Extract the (x, y) coordinate from the center of the cell holding the provided text.  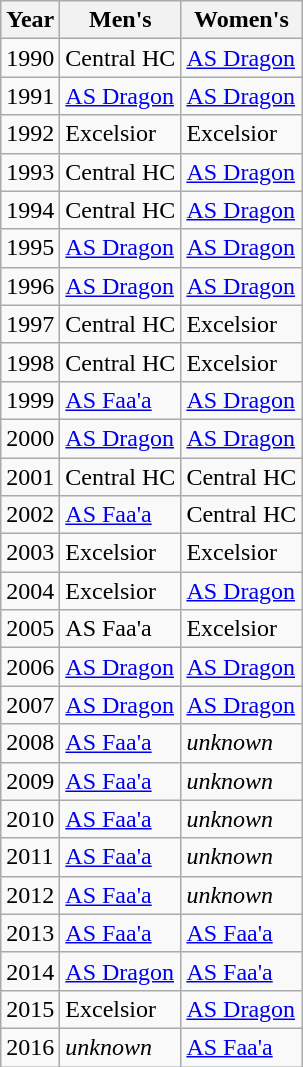
2003 (30, 553)
1998 (30, 362)
2014 (30, 971)
2010 (30, 819)
2006 (30, 667)
1990 (30, 58)
2005 (30, 629)
2007 (30, 705)
Men's (120, 20)
2013 (30, 933)
1995 (30, 248)
1992 (30, 134)
2002 (30, 515)
2012 (30, 895)
1994 (30, 210)
2016 (30, 1047)
2011 (30, 857)
2000 (30, 438)
Women's (242, 20)
1999 (30, 400)
2008 (30, 743)
1997 (30, 324)
2009 (30, 781)
2015 (30, 1009)
Year (30, 20)
1993 (30, 172)
1996 (30, 286)
2001 (30, 477)
2004 (30, 591)
1991 (30, 96)
